Return the [x, y] coordinate for the center point of the cell that contains the specified text.  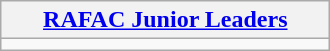
RAFAC Junior Leaders [166, 20]
